Detect which cell encompasses the target text, then output its (x, y) center coordinate. 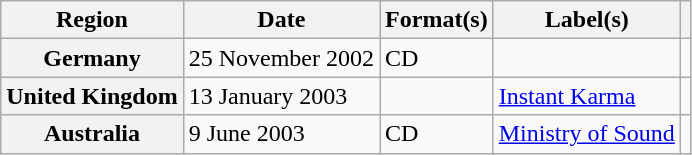
Instant Karma (586, 96)
Region (92, 20)
9 June 2003 (281, 134)
Ministry of Sound (586, 134)
25 November 2002 (281, 58)
Date (281, 20)
Australia (92, 134)
United Kingdom (92, 96)
Label(s) (586, 20)
Germany (92, 58)
Format(s) (437, 20)
13 January 2003 (281, 96)
